Locate the cell with the specified text and output its (X, Y) center coordinate. 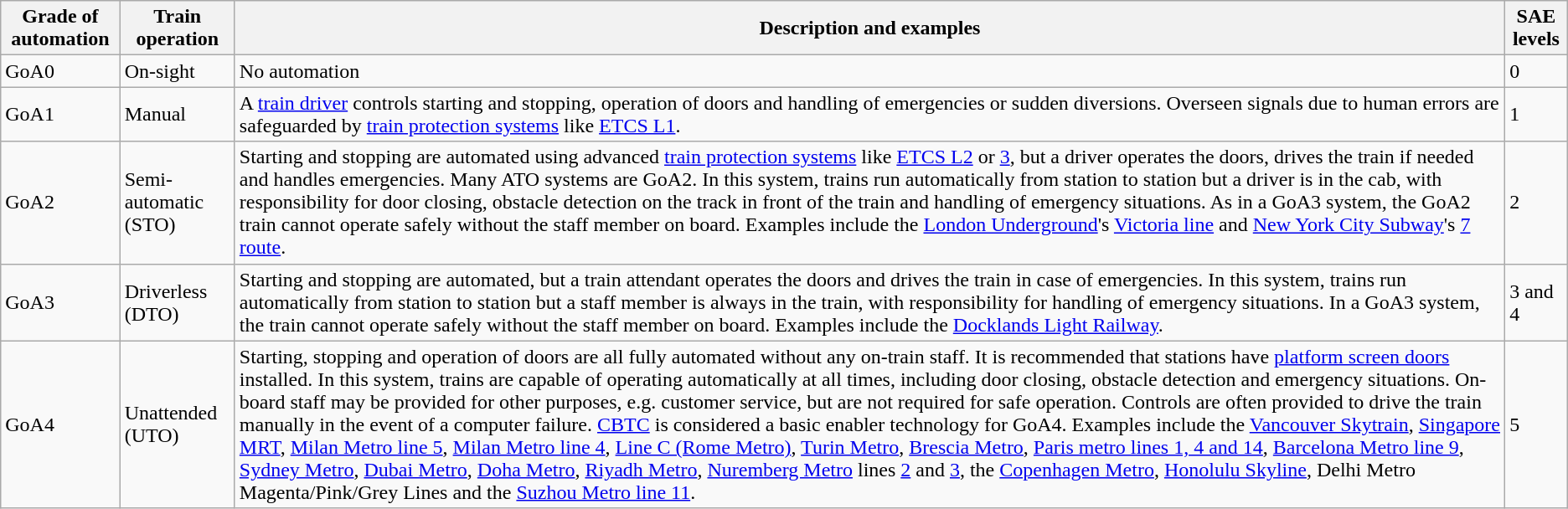
0 (1536, 71)
No automation (869, 71)
Driverless (DTO) (178, 302)
GoA3 (60, 302)
Semi-automatic (STO) (178, 203)
GoA1 (60, 114)
GoA0 (60, 71)
On-sight (178, 71)
3 and 4 (1536, 302)
Grade of automation (60, 28)
Manual (178, 114)
5 (1536, 424)
Description and examples (869, 28)
GoA2 (60, 203)
Unattended (UTO) (178, 424)
2 (1536, 203)
SAE levels (1536, 28)
1 (1536, 114)
GoA4 (60, 424)
Train operation (178, 28)
